Provide the (x, y) coordinate of the cell's center where the given text is located.  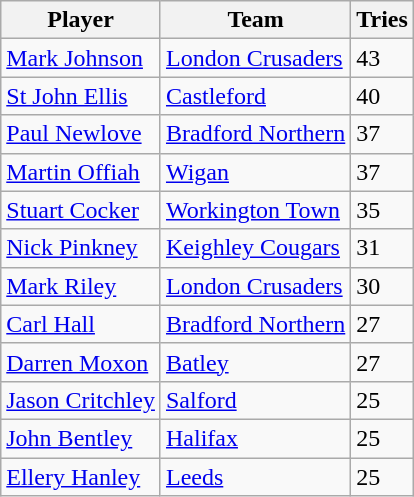
Jason Critchley (81, 400)
Wigan (255, 172)
30 (382, 286)
Martin Offiah (81, 172)
Paul Newlove (81, 134)
Keighley Cougars (255, 248)
Tries (382, 20)
Workington Town (255, 210)
St John Ellis (81, 96)
Mark Riley (81, 286)
Castleford (255, 96)
Halifax (255, 438)
31 (382, 248)
43 (382, 58)
John Bentley (81, 438)
Mark Johnson (81, 58)
Nick Pinkney (81, 248)
Player (81, 20)
Salford (255, 400)
40 (382, 96)
Ellery Hanley (81, 477)
Leeds (255, 477)
Carl Hall (81, 324)
35 (382, 210)
Batley (255, 362)
Team (255, 20)
Darren Moxon (81, 362)
Stuart Cocker (81, 210)
